Search for the cell housing the specified text and yield its (X, Y) center coordinate. 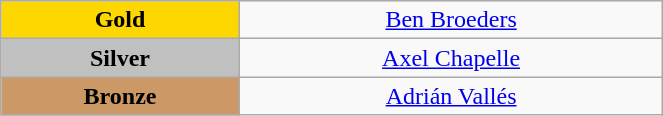
Silver (120, 58)
Axel Chapelle (451, 58)
Bronze (120, 96)
Ben Broeders (451, 20)
Gold (120, 20)
Adrián Vallés (451, 96)
